Return [X, Y] of the center of cell containing provided text 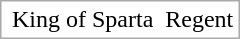
Regent [200, 19]
King of Sparta [82, 19]
